Provide the [x, y] coordinate of the cell's center where the given text is located.  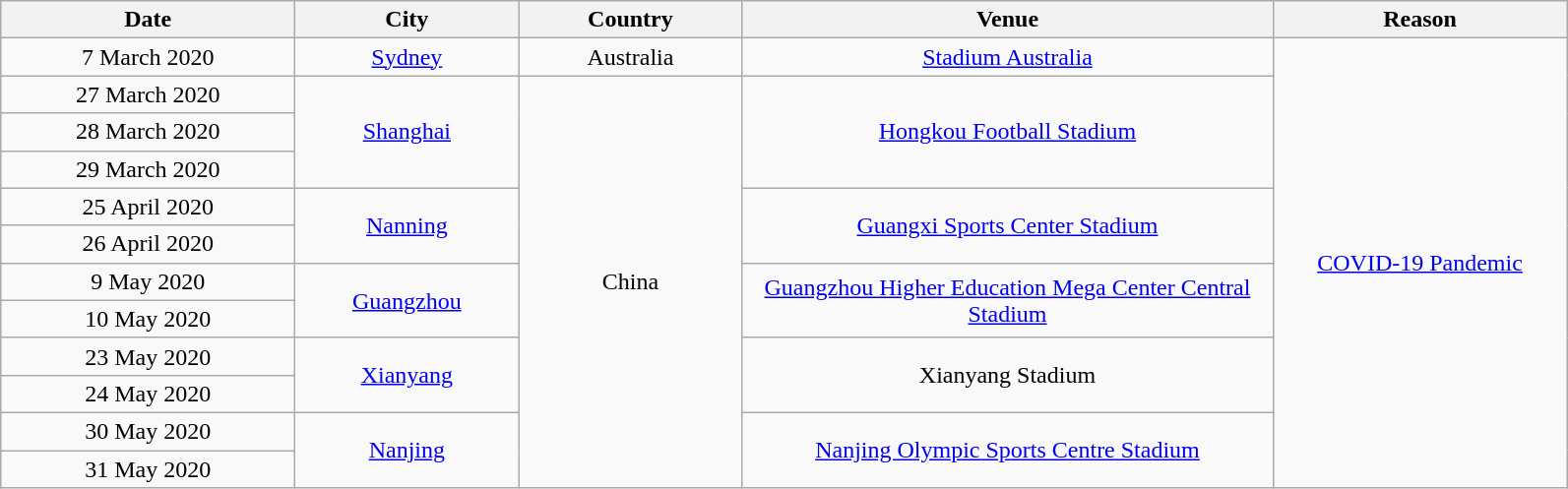
Nanjing [408, 450]
Nanjing Olympic Sports Centre Stadium [1008, 450]
Country [630, 20]
28 March 2020 [148, 132]
24 May 2020 [148, 394]
City [408, 20]
Guangzhou [408, 300]
China [630, 281]
9 May 2020 [148, 281]
25 April 2020 [148, 207]
Guangxi Sports Center Stadium [1008, 225]
7 March 2020 [148, 57]
23 May 2020 [148, 356]
Xianyang [408, 375]
COVID-19 Pandemic [1419, 264]
Reason [1419, 20]
Date [148, 20]
Australia [630, 57]
Guangzhou Higher Education Mega Center Central Stadium [1008, 300]
Sydney [408, 57]
Shanghai [408, 132]
Hongkou Football Stadium [1008, 132]
10 May 2020 [148, 319]
31 May 2020 [148, 469]
30 May 2020 [148, 431]
Xianyang Stadium [1008, 375]
29 March 2020 [148, 169]
Stadium Australia [1008, 57]
27 March 2020 [148, 94]
Venue [1008, 20]
26 April 2020 [148, 244]
Nanning [408, 225]
